From the cell containing the given text, extract its center point as (X, Y) coordinate. 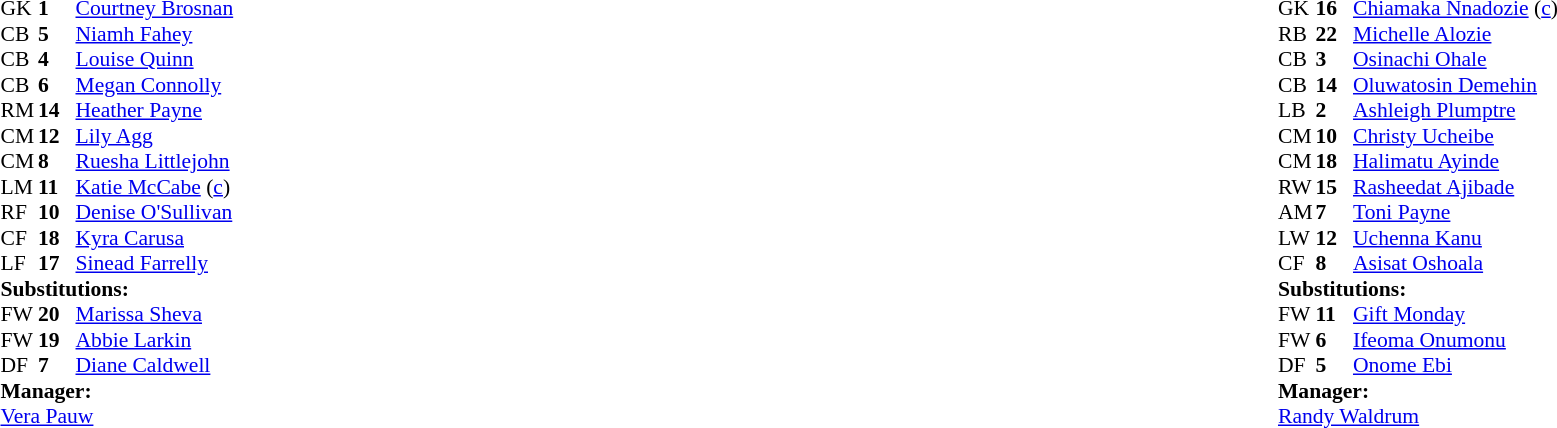
AM (1297, 213)
Denise O'Sullivan (155, 213)
Katie McCabe (c) (155, 187)
19 (57, 340)
Diane Caldwell (155, 365)
LM (19, 187)
Louise Quinn (155, 59)
LF (19, 263)
RF (19, 213)
RW (1297, 187)
LW (1297, 238)
17 (57, 263)
4 (57, 59)
Abbie Larkin (155, 340)
Lily Agg (155, 136)
20 (57, 315)
Heather Payne (155, 111)
Substitutions: (116, 289)
15 (1334, 187)
LB (1297, 111)
3 (1334, 59)
RB (1297, 34)
Sinead Farrelly (155, 263)
Kyra Carusa (155, 238)
22 (1334, 34)
Megan Connolly (155, 85)
Marissa Sheva (155, 315)
Manager: (116, 391)
Niamh Fahey (155, 34)
Ruesha Littlejohn (155, 161)
RM (19, 111)
2 (1334, 111)
